From the cell containing the given text, extract its center point as [x, y] coordinate. 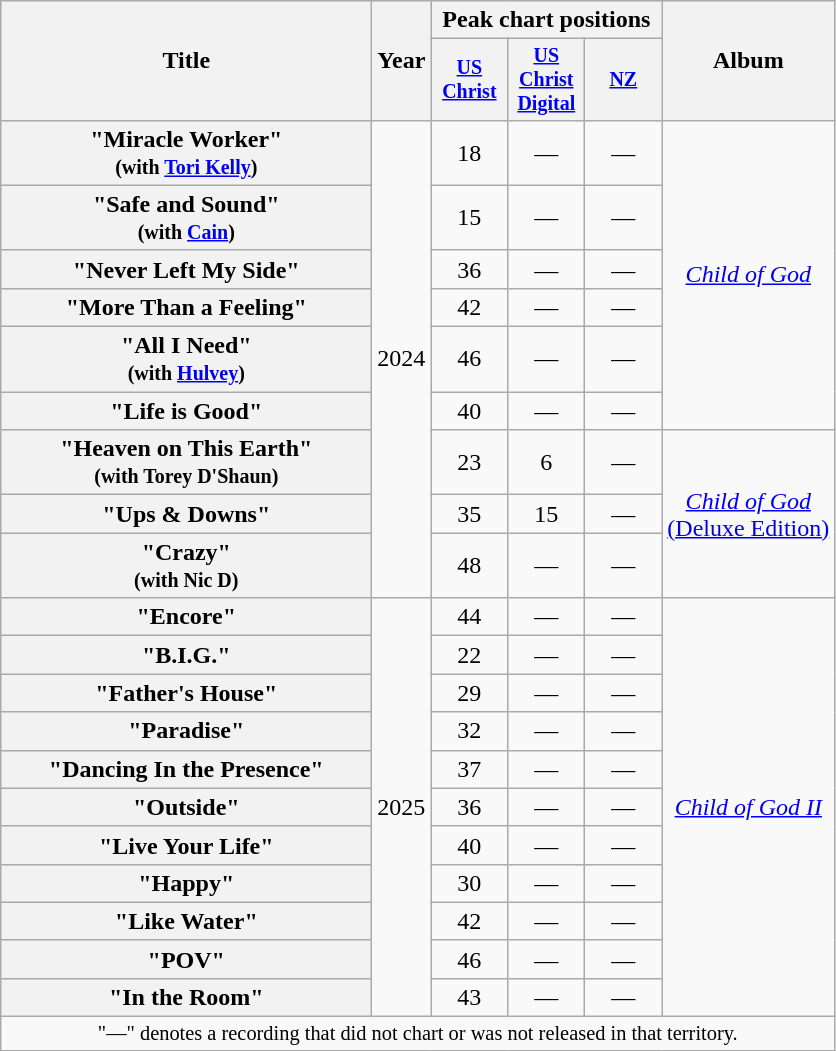
Child of God(Deluxe Edition) [748, 514]
"POV" [186, 959]
Year [402, 61]
USChrist [470, 80]
Peak chart positions [546, 20]
USChristDigital [546, 80]
Title [186, 61]
29 [470, 693]
"Safe and Sound"(with Cain) [186, 218]
"Miracle Worker"(with Tori Kelly) [186, 152]
"Father's House" [186, 693]
"Live Your Life" [186, 845]
22 [470, 655]
"Like Water" [186, 921]
"In the Room" [186, 997]
23 [470, 462]
43 [470, 997]
"Outside" [186, 807]
"Never Left My Side" [186, 269]
48 [470, 566]
"Happy" [186, 883]
"Paradise" [186, 731]
35 [470, 514]
18 [470, 152]
"Ups & Downs" [186, 514]
"B.I.G." [186, 655]
"—" denotes a recording that did not chart or was not released in that territory. [418, 1034]
Child of God II [748, 808]
2024 [402, 359]
30 [470, 883]
NZ [624, 80]
"Heaven on This Earth"(with Torey D'Shaun) [186, 462]
"Dancing In the Presence" [186, 769]
37 [470, 769]
44 [470, 617]
6 [546, 462]
Album [748, 61]
"Life is Good" [186, 411]
"Crazy"(with Nic D) [186, 566]
"Encore" [186, 617]
"All I Need"(with Hulvey) [186, 360]
32 [470, 731]
"More Than a Feeling" [186, 307]
Child of God [748, 274]
2025 [402, 808]
